Pinpoint the cell where the given text exists, returning its [x, y] midpoint coordinate. 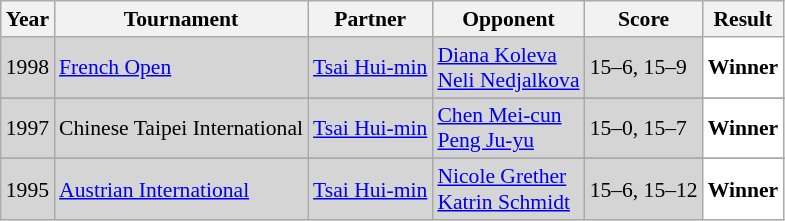
Diana Koleva Neli Nedjalkova [508, 68]
15–6, 15–12 [644, 190]
Chinese Taipei International [181, 128]
15–6, 15–9 [644, 68]
Chen Mei-cun Peng Ju-yu [508, 128]
Tournament [181, 19]
15–0, 15–7 [644, 128]
Result [744, 19]
Year [28, 19]
1998 [28, 68]
1997 [28, 128]
French Open [181, 68]
Austrian International [181, 190]
1995 [28, 190]
Opponent [508, 19]
Partner [370, 19]
Score [644, 19]
Nicole Grether Katrin Schmidt [508, 190]
